Capture the cell that displays the provided text and extract its (x, y) central coordinate. 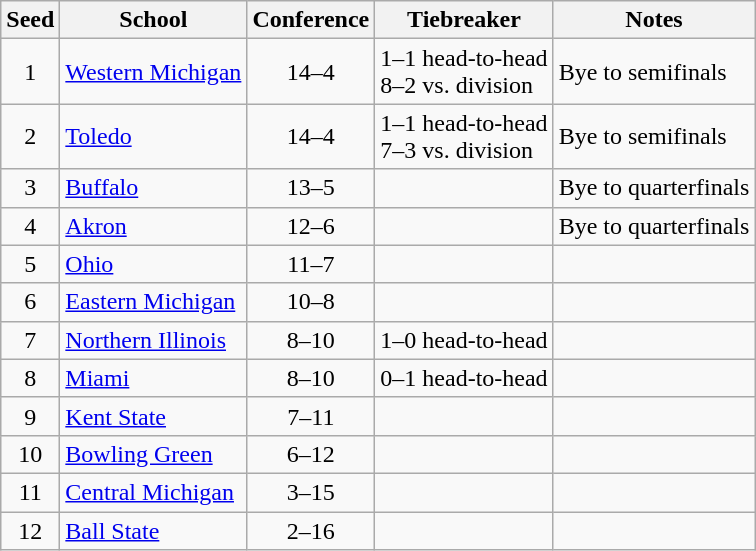
Buffalo (154, 188)
5 (30, 264)
3 (30, 188)
Ball State (154, 531)
10–8 (311, 302)
8 (30, 378)
Northern Illinois (154, 340)
7–11 (311, 416)
Miami (154, 378)
2 (30, 136)
Bowling Green (154, 454)
2–16 (311, 531)
10 (30, 454)
3–15 (311, 492)
Western Michigan (154, 72)
1–0 head-to-head (464, 340)
Ohio (154, 264)
1–1 head-to-head7–3 vs. division (464, 136)
Tiebreaker (464, 20)
Conference (311, 20)
Toledo (154, 136)
6–12 (311, 454)
9 (30, 416)
Akron (154, 226)
1 (30, 72)
4 (30, 226)
6 (30, 302)
12 (30, 531)
11–7 (311, 264)
Seed (30, 20)
11 (30, 492)
Central Michigan (154, 492)
Eastern Michigan (154, 302)
13–5 (311, 188)
Notes (654, 20)
1–1 head-to-head8–2 vs. division (464, 72)
0–1 head-to-head (464, 378)
School (154, 20)
Kent State (154, 416)
12–6 (311, 226)
7 (30, 340)
